Scan for the cell matching the given text and deliver its [x, y] coordinate at center. 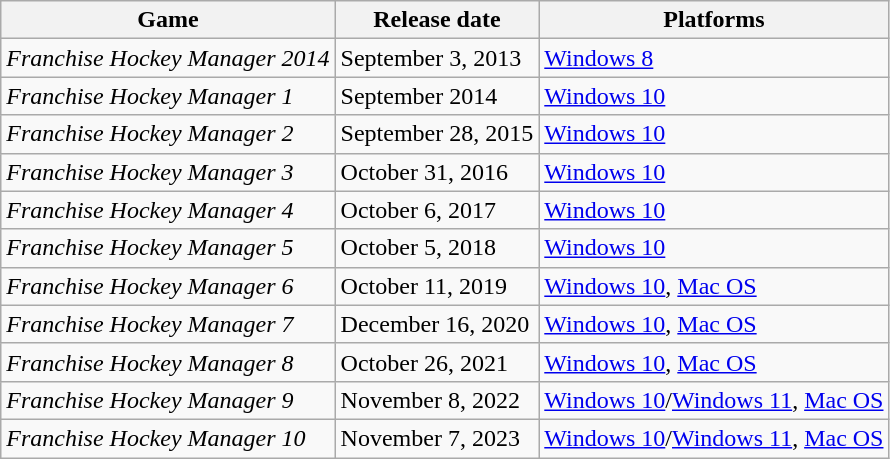
December 16, 2020 [437, 324]
Franchise Hockey Manager 7 [168, 324]
September 28, 2015 [437, 134]
Franchise Hockey Manager 4 [168, 210]
Franchise Hockey Manager 10 [168, 438]
October 5, 2018 [437, 248]
Windows 8 [714, 58]
October 11, 2019 [437, 286]
October 31, 2016 [437, 172]
Franchise Hockey Manager 9 [168, 400]
Platforms [714, 20]
Franchise Hockey Manager 2014 [168, 58]
Franchise Hockey Manager 1 [168, 96]
Release date [437, 20]
Franchise Hockey Manager 2 [168, 134]
Franchise Hockey Manager 5 [168, 248]
November 8, 2022 [437, 400]
September 2014 [437, 96]
Franchise Hockey Manager 6 [168, 286]
September 3, 2013 [437, 58]
Franchise Hockey Manager 8 [168, 362]
October 26, 2021 [437, 362]
Franchise Hockey Manager 3 [168, 172]
October 6, 2017 [437, 210]
November 7, 2023 [437, 438]
Game [168, 20]
